Identify which cell holds the provided text, then report its (X, Y) central coordinate. 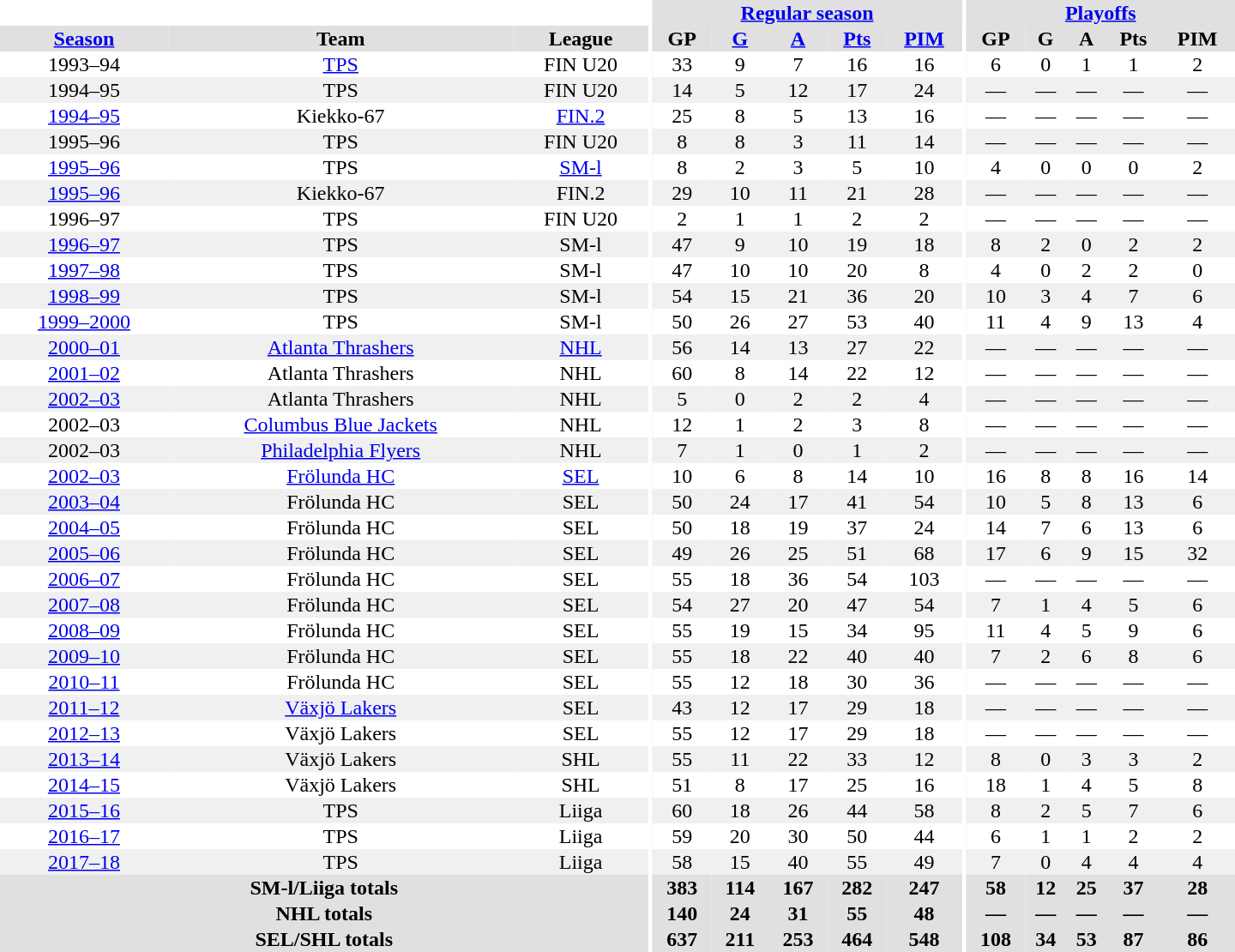
59 (683, 836)
32 (1197, 553)
NHL totals (324, 913)
43 (683, 708)
2009–10 (84, 656)
114 (740, 888)
1997–98 (84, 270)
2008–09 (84, 630)
SEL/SHL totals (324, 939)
2005–06 (84, 553)
383 (683, 888)
SM-l/Liiga totals (324, 888)
2007–08 (84, 605)
247 (925, 888)
2014–15 (84, 785)
2004–05 (84, 527)
1993–94 (84, 64)
2012–13 (84, 733)
2016–17 (84, 836)
48 (925, 913)
56 (683, 347)
2003–04 (84, 502)
68 (925, 553)
637 (683, 939)
2015–16 (84, 810)
41 (858, 502)
253 (798, 939)
548 (925, 939)
2010–11 (84, 682)
103 (925, 579)
League (581, 39)
2013–14 (84, 759)
2001–02 (84, 373)
31 (798, 913)
Playoffs (1101, 13)
Team (341, 39)
167 (798, 888)
Season (84, 39)
Philadelphia Flyers (341, 450)
211 (740, 939)
Columbus Blue Jackets (341, 425)
108 (997, 939)
282 (858, 888)
2011–12 (84, 708)
95 (925, 630)
2017–18 (84, 862)
1999–2000 (84, 322)
86 (1197, 939)
140 (683, 913)
1998–99 (84, 296)
464 (858, 939)
Regular season (807, 13)
87 (1134, 939)
2000–01 (84, 347)
2006–07 (84, 579)
